For the text-containing cell, return its midpoint in [X, Y] coordinate format. 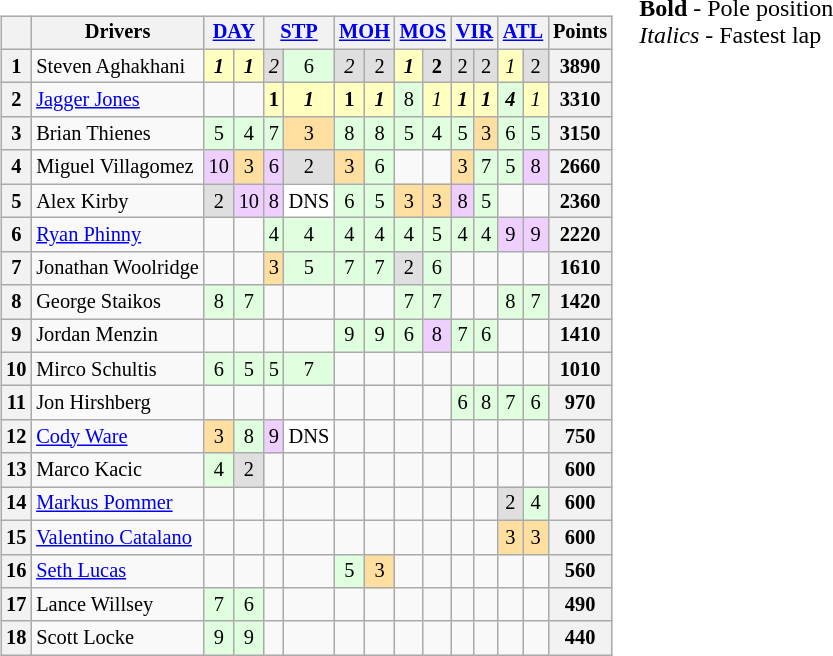
2360 [580, 201]
Jordan Menzin [117, 336]
3150 [580, 134]
MOH [364, 33]
1010 [580, 369]
Drivers [117, 33]
George Staikos [117, 302]
Mirco Schultis [117, 369]
440 [580, 638]
Miguel Villagomez [117, 167]
560 [580, 571]
18 [16, 638]
Jonathan Woolridge [117, 268]
2660 [580, 167]
Points [580, 33]
Markus Pommer [117, 504]
Ryan Phinny [117, 235]
12 [16, 437]
Jagger Jones [117, 100]
MOS [423, 33]
Marco Kacic [117, 470]
13 [16, 470]
490 [580, 605]
2220 [580, 235]
1420 [580, 302]
Alex Kirby [117, 201]
3310 [580, 100]
750 [580, 437]
Valentino Catalano [117, 537]
14 [16, 504]
970 [580, 403]
VIR [474, 33]
Cody Ware [117, 437]
1410 [580, 336]
Steven Aghakhani [117, 66]
Scott Locke [117, 638]
15 [16, 537]
11 [16, 403]
1610 [580, 268]
Lance Willsey [117, 605]
DAY [234, 33]
Jon Hirshberg [117, 403]
Brian Thienes [117, 134]
17 [16, 605]
3890 [580, 66]
STP [299, 33]
16 [16, 571]
Seth Lucas [117, 571]
ATL [523, 33]
